Pinpoint the cell where the given text exists, returning its (x, y) midpoint coordinate. 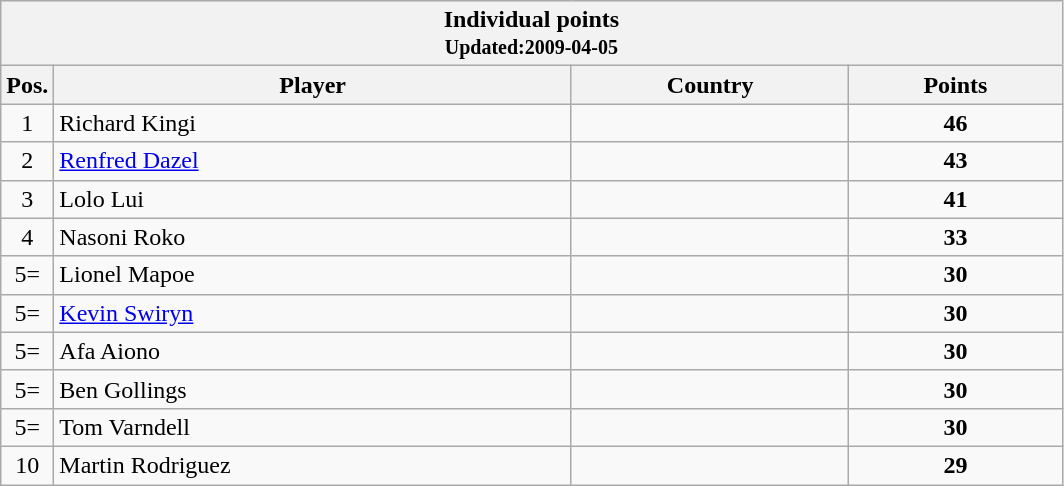
10 (28, 465)
4 (28, 237)
29 (956, 465)
46 (956, 123)
Martin Rodriguez (313, 465)
Country (710, 85)
Pos. (28, 85)
Renfred Dazel (313, 161)
3 (28, 199)
1 (28, 123)
Lionel Mapoe (313, 275)
Richard Kingi (313, 123)
Lolo Lui (313, 199)
Individual points Updated:2009-04-05 (532, 34)
Tom Varndell (313, 427)
41 (956, 199)
Kevin Swiryn (313, 313)
43 (956, 161)
2 (28, 161)
Afa Aiono (313, 351)
Points (956, 85)
Ben Gollings (313, 389)
Nasoni Roko (313, 237)
33 (956, 237)
Player (313, 85)
